Capture the cell that displays the provided text and extract its (X, Y) central coordinate. 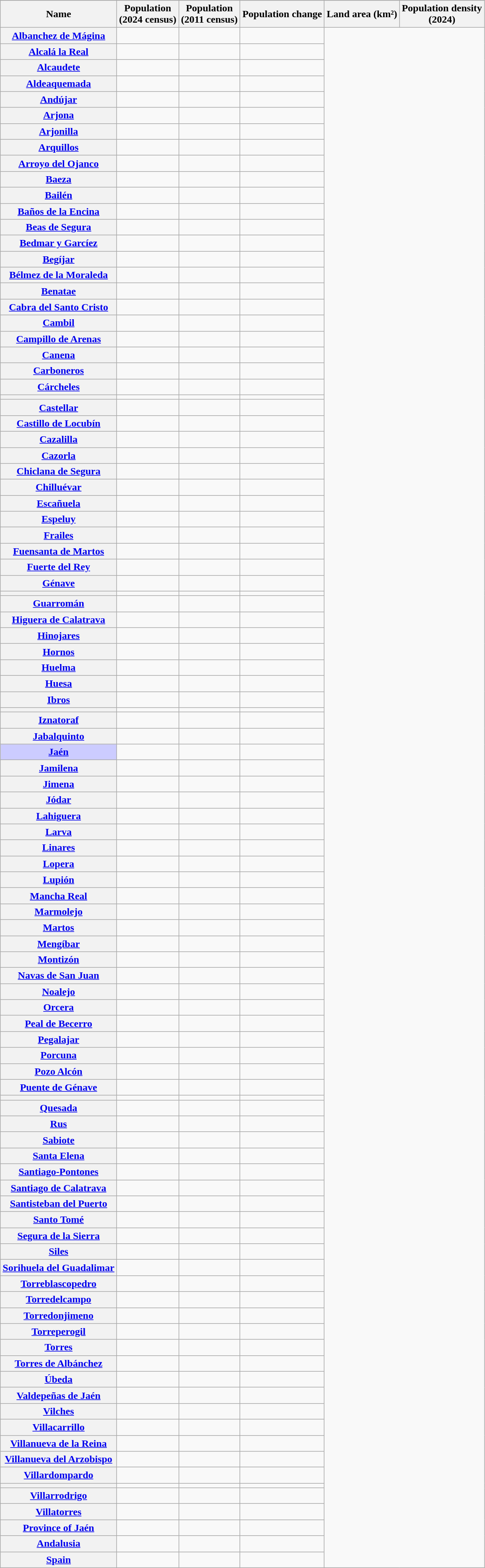
Lopera (59, 864)
Torres de Albánchez (59, 1363)
Province of Jaén (59, 1528)
Vilches (59, 1411)
Santiago de Calatrava (59, 1188)
Chilluévar (59, 487)
Orcera (59, 1008)
Jabalquinto (59, 736)
Noalejo (59, 992)
Bailén (59, 195)
Sabiote (59, 1140)
Jódar (59, 800)
Cambil (59, 323)
Villacarrillo (59, 1427)
Castillo de Locubín (59, 423)
Cárcheles (59, 387)
Campillo de Arenas (59, 339)
Cabra del Santo Cristo (59, 307)
Mancha Real (59, 896)
Villanueva del Arzobispo (59, 1459)
Hornos (59, 651)
Escañuela (59, 503)
Fuerte del Rey (59, 567)
Arquillos (59, 147)
Santo Tomé (59, 1220)
Guarromán (59, 604)
Torredonjimeno (59, 1315)
Albanchez de Mágina (59, 36)
Population(2011 census) (209, 14)
Sorihuela del Guadalimar (59, 1268)
Carboneros (59, 371)
Villardompardo (59, 1475)
Name (59, 14)
Beas de Segura (59, 227)
Lupión (59, 880)
Hinojares (59, 636)
Jamilena (59, 768)
Santa Elena (59, 1156)
Mengíbar (59, 943)
Population(2024 census) (148, 14)
Valdepeñas de Jaén (59, 1395)
Marmolejo (59, 912)
Quesada (59, 1108)
Iznatoraf (59, 720)
Génave (59, 583)
Higuera de Calatrava (59, 620)
Torreperogil (59, 1331)
Canena (59, 355)
Siles (59, 1252)
Jimena (59, 784)
Arjona (59, 115)
Alcalá la Real (59, 52)
Alcaudete (59, 68)
Segura de la Sierra (59, 1236)
Villarrodrigo (59, 1496)
Torreblascopedro (59, 1284)
Torredelcampo (59, 1300)
Bedmar y Garcíez (59, 243)
Aldeaquemada (59, 83)
Jaén (59, 752)
Martos (59, 927)
Population change (283, 14)
Santiago-Pontones (59, 1172)
Espeluy (59, 519)
Navas de San Juan (59, 976)
Lahiguera (59, 816)
Bélmez de la Moraleda (59, 275)
Baños de la Encina (59, 211)
Arjonilla (59, 131)
Montizón (59, 960)
Cazalilla (59, 439)
Peal de Becerro (59, 1024)
Torres (59, 1347)
Linares (59, 848)
Huelma (59, 667)
Andalusia (59, 1544)
Puente de Génave (59, 1087)
Huesa (59, 683)
Arroyo del Ojanco (59, 163)
Pozo Alcón (59, 1071)
Villatorres (59, 1512)
Larva (59, 832)
Pegalajar (59, 1039)
Úbeda (59, 1379)
Ibros (59, 699)
Frailes (59, 535)
Spain (59, 1560)
Santisteban del Puerto (59, 1204)
Begíjar (59, 259)
Cazorla (59, 455)
Chiclana de Segura (59, 471)
Villanueva de la Reina (59, 1443)
Fuensanta de Martos (59, 551)
Benatae (59, 291)
Andújar (59, 99)
Population density(2024) (442, 14)
Baeza (59, 179)
Castellar (59, 407)
Rus (59, 1124)
Land area (km²) (362, 14)
Porcuna (59, 1055)
